Locate the cell with the specified text and output its [x, y] center coordinate. 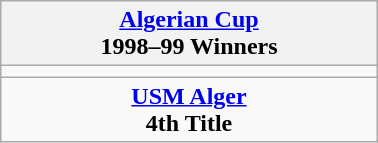
Algerian Cup1998–99 Winners [189, 34]
USM Alger4th Title [189, 110]
